Determine the (x, y) coordinate at the center of the cell enclosing the given text.  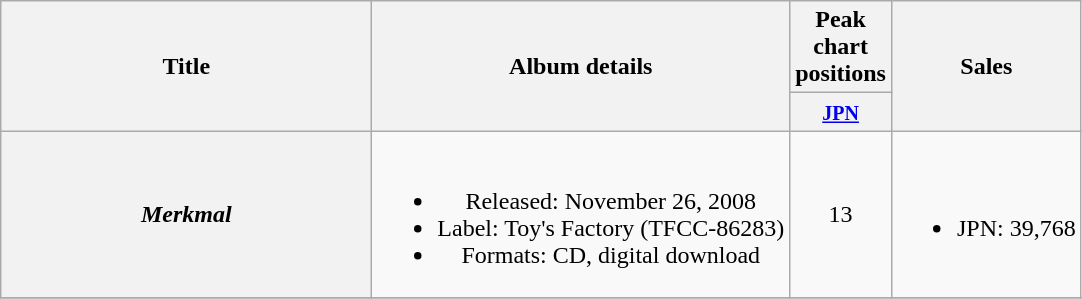
13 (841, 214)
Peak chart positions (841, 47)
Merkmal (186, 214)
Title (186, 66)
Sales (986, 66)
Album details (581, 66)
JPN: 39,768 (986, 214)
Released: November 26, 2008Label: Toy's Factory (TFCC-86283)Formats: CD, digital download (581, 214)
JPN (841, 112)
